Search for the cell housing the specified text and yield its (X, Y) center coordinate. 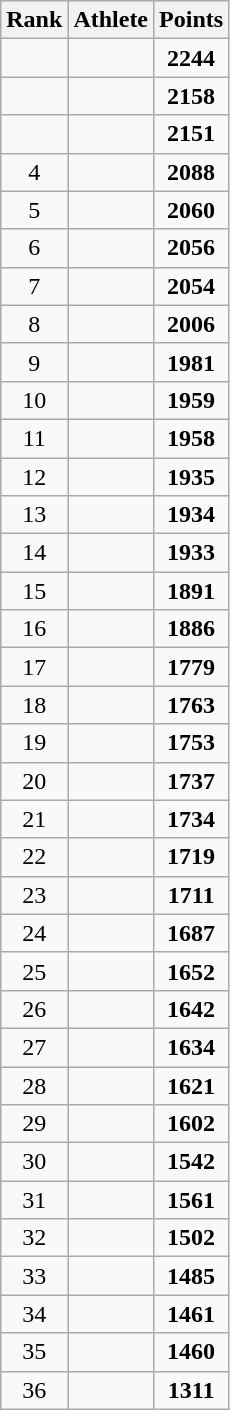
22 (34, 857)
1311 (192, 1390)
1886 (192, 629)
6 (34, 248)
16 (34, 629)
1561 (192, 1200)
1958 (192, 438)
1935 (192, 477)
Rank (34, 20)
11 (34, 438)
2006 (192, 324)
36 (34, 1390)
1753 (192, 743)
1652 (192, 971)
24 (34, 933)
1981 (192, 362)
1542 (192, 1162)
1485 (192, 1276)
9 (34, 362)
Points (192, 20)
7 (34, 286)
18 (34, 705)
1642 (192, 1009)
1711 (192, 895)
20 (34, 781)
1461 (192, 1314)
2056 (192, 248)
2158 (192, 96)
1602 (192, 1124)
10 (34, 400)
1719 (192, 857)
1933 (192, 553)
34 (34, 1314)
2151 (192, 134)
25 (34, 971)
12 (34, 477)
4 (34, 172)
2088 (192, 172)
8 (34, 324)
21 (34, 819)
2244 (192, 58)
1891 (192, 591)
32 (34, 1238)
33 (34, 1276)
1779 (192, 667)
1763 (192, 705)
5 (34, 210)
26 (34, 1009)
2060 (192, 210)
28 (34, 1085)
1934 (192, 515)
15 (34, 591)
13 (34, 515)
29 (34, 1124)
27 (34, 1047)
1634 (192, 1047)
1460 (192, 1352)
17 (34, 667)
1621 (192, 1085)
31 (34, 1200)
1737 (192, 781)
23 (34, 895)
1734 (192, 819)
30 (34, 1162)
2054 (192, 286)
19 (34, 743)
1959 (192, 400)
1502 (192, 1238)
1687 (192, 933)
35 (34, 1352)
Athlete (111, 20)
14 (34, 553)
